Return (X, Y) of the center of cell containing provided text 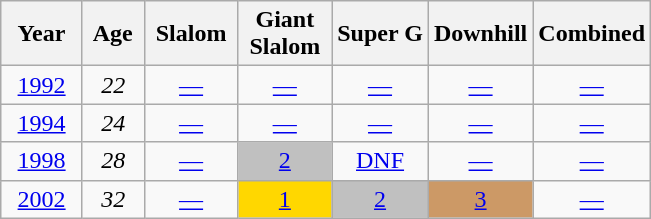
1994 (42, 123)
Super G (380, 34)
Slalom (191, 34)
1 (285, 199)
Combined (592, 34)
1998 (42, 161)
Year (42, 34)
2002 (42, 199)
32 (113, 199)
Giant Slalom (285, 34)
DNF (380, 161)
28 (113, 161)
22 (113, 85)
Downhill (480, 34)
1992 (42, 85)
3 (480, 199)
24 (113, 123)
Age (113, 34)
